Extract the (X, Y) coordinate from the center of the cell holding the provided text.  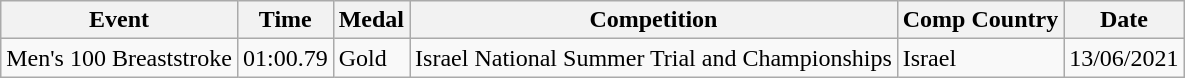
Gold (371, 58)
Israel (980, 58)
Men's 100 Breaststroke (120, 58)
01:00.79 (285, 58)
Israel National Summer Trial and Championships (654, 58)
Comp Country (980, 20)
Competition (654, 20)
Date (1124, 20)
Medal (371, 20)
Time (285, 20)
Event (120, 20)
13/06/2021 (1124, 58)
